Scan for the cell matching the given text and deliver its (x, y) coordinate at center. 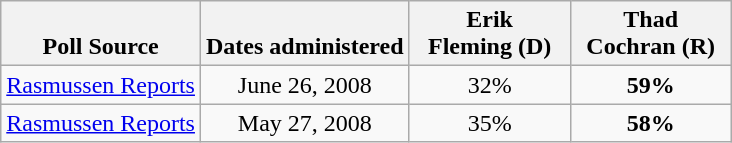
June 26, 2008 (304, 85)
35% (490, 123)
ThadCochran (R) (650, 34)
58% (650, 123)
ErikFleming (D) (490, 34)
59% (650, 85)
Dates administered (304, 34)
May 27, 2008 (304, 123)
32% (490, 85)
Poll Source (101, 34)
